Determine the (x, y) coordinate at the center of the cell enclosing the given text.  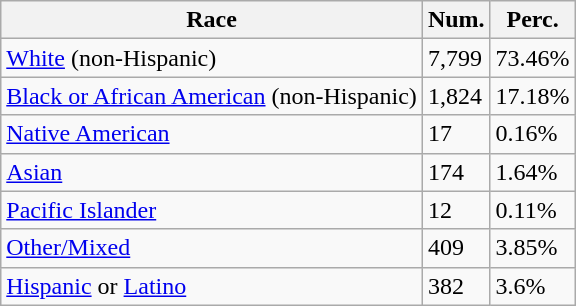
Native American (212, 134)
Perc. (532, 20)
174 (456, 172)
17 (456, 134)
382 (456, 286)
0.11% (532, 210)
7,799 (456, 58)
Hispanic or Latino (212, 286)
White (non-Hispanic) (212, 58)
409 (456, 248)
73.46% (532, 58)
3.6% (532, 286)
12 (456, 210)
0.16% (532, 134)
1,824 (456, 96)
Other/Mixed (212, 248)
17.18% (532, 96)
Asian (212, 172)
3.85% (532, 248)
Race (212, 20)
Pacific Islander (212, 210)
Num. (456, 20)
Black or African American (non-Hispanic) (212, 96)
1.64% (532, 172)
